Provide the [x, y] coordinate of the cell's center where the given text is located.  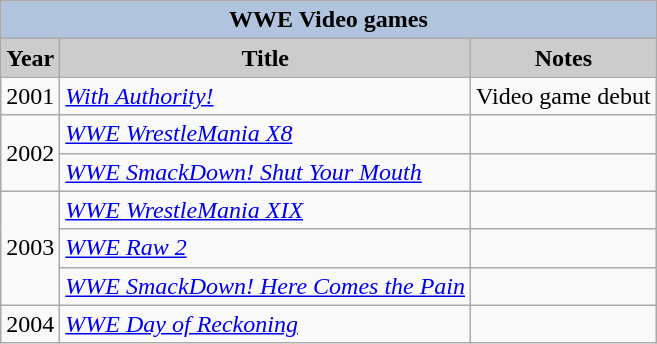
With Authority! [266, 96]
2001 [30, 96]
2004 [30, 324]
WWE SmackDown! Here Comes the Pain [266, 286]
WWE Raw 2 [266, 248]
Title [266, 58]
Video game debut [564, 96]
Notes [564, 58]
WWE WrestleMania XIX [266, 210]
2002 [30, 153]
WWE Day of Reckoning [266, 324]
WWE Video games [328, 20]
2003 [30, 248]
WWE WrestleMania X8 [266, 134]
Year [30, 58]
WWE SmackDown! Shut Your Mouth [266, 172]
